Return (x, y) of the center of cell containing provided text 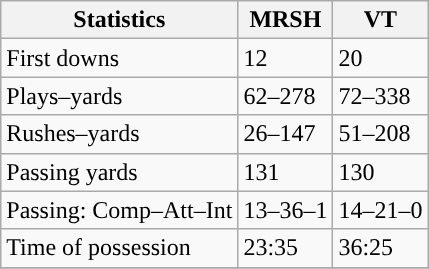
MRSH (286, 20)
VT (380, 20)
12 (286, 58)
Plays–yards (120, 96)
Time of possession (120, 248)
130 (380, 172)
36:25 (380, 248)
Rushes–yards (120, 134)
Passing: Comp–Att–Int (120, 210)
62–278 (286, 96)
72–338 (380, 96)
51–208 (380, 134)
Passing yards (120, 172)
131 (286, 172)
14–21–0 (380, 210)
20 (380, 58)
26–147 (286, 134)
Statistics (120, 20)
13–36–1 (286, 210)
First downs (120, 58)
23:35 (286, 248)
